Extract the [x, y] coordinate from the center of the cell holding the provided text.  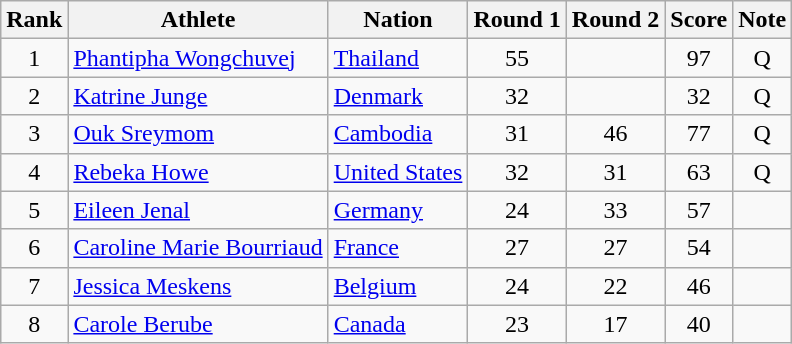
Eileen Jenal [198, 210]
United States [398, 172]
Germany [398, 210]
Cambodia [398, 134]
Note [762, 20]
Rebeka Howe [198, 172]
2 [34, 96]
Belgium [398, 286]
1 [34, 58]
Carole Berube [198, 324]
97 [699, 58]
17 [615, 324]
Caroline Marie Bourriaud [198, 248]
France [398, 248]
57 [699, 210]
23 [517, 324]
Katrine Junge [198, 96]
63 [699, 172]
54 [699, 248]
8 [34, 324]
40 [699, 324]
4 [34, 172]
22 [615, 286]
7 [34, 286]
Nation [398, 20]
Athlete [198, 20]
Round 2 [615, 20]
Phantipha Wongchuvej [198, 58]
Canada [398, 324]
Ouk Sreymom [198, 134]
Score [699, 20]
Rank [34, 20]
33 [615, 210]
6 [34, 248]
Round 1 [517, 20]
55 [517, 58]
Jessica Meskens [198, 286]
Denmark [398, 96]
3 [34, 134]
5 [34, 210]
77 [699, 134]
Thailand [398, 58]
